Find where the given text appears and provide that cell's center as (X, Y) coordinate. 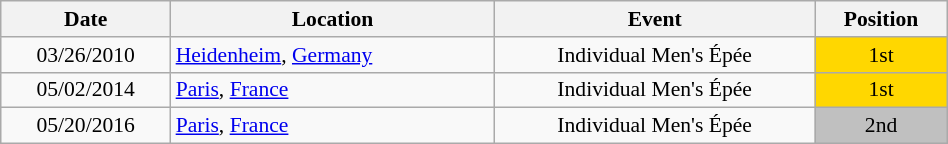
Event (654, 19)
Heidenheim, Germany (333, 55)
05/20/2016 (86, 126)
05/02/2014 (86, 90)
2nd (881, 126)
Date (86, 19)
03/26/2010 (86, 55)
Position (881, 19)
Location (333, 19)
